Return the (X, Y) coordinate for the center point of the cell that contains the specified text.  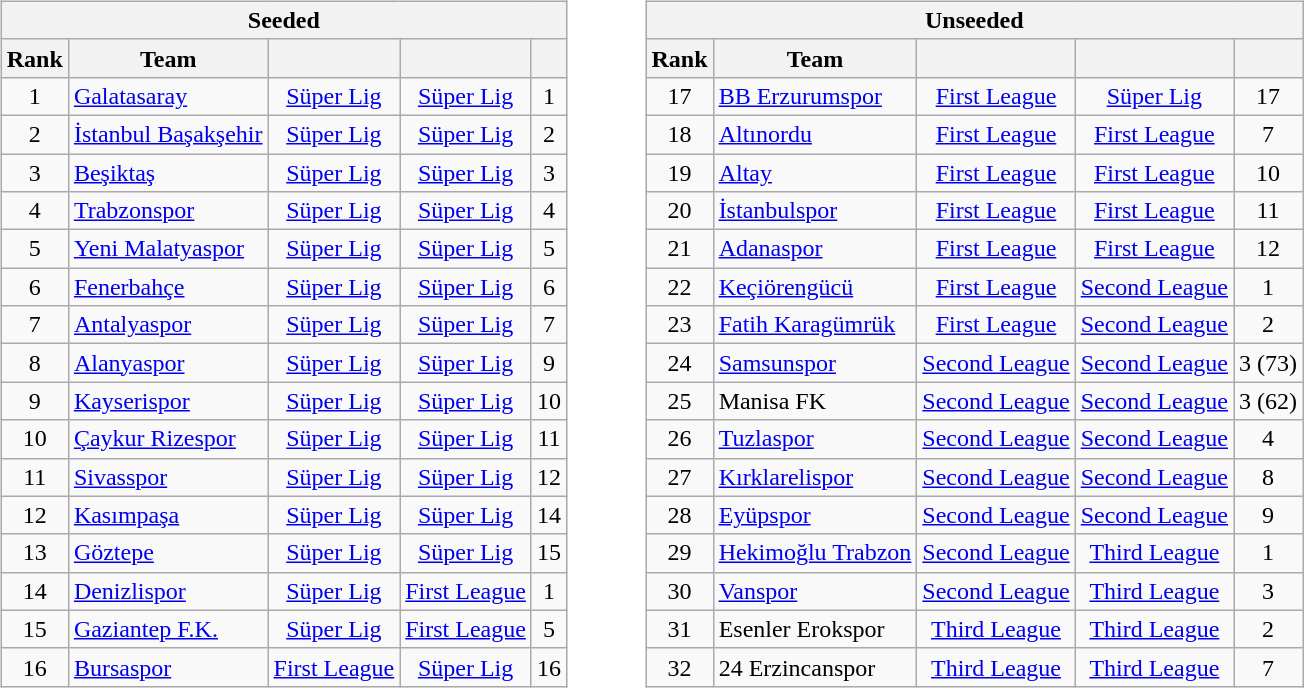
Altınordu (815, 134)
Manisa FK (815, 401)
24 Erzincanspor (815, 667)
31 (680, 629)
13 (34, 553)
Unseeded (974, 20)
Esenler Erokspor (815, 629)
Fenerbahçe (168, 287)
25 (680, 401)
21 (680, 249)
Sivasspor (168, 477)
Denizlispor (168, 591)
20 (680, 211)
Çaykur Rizespor (168, 439)
Vanspor (815, 591)
Fatih Karagümrük (815, 325)
Tuzlaspor (815, 439)
22 (680, 287)
18 (680, 134)
28 (680, 515)
Trabzonspor (168, 211)
Kırklarelispor (815, 477)
Hekimoğlu Trabzon (815, 553)
Yeni Malatyaspor (168, 249)
Antalyaspor (168, 325)
Galatasaray (168, 96)
3 (73) (1268, 363)
İstanbul Başakşehir (168, 134)
24 (680, 363)
Beşiktaş (168, 173)
Eyüpspor (815, 515)
Samsunspor (815, 363)
27 (680, 477)
19 (680, 173)
3 (62) (1268, 401)
Alanyaspor (168, 363)
23 (680, 325)
Kasımpaşa (168, 515)
Altay (815, 173)
32 (680, 667)
Kayserispor (168, 401)
Adanaspor (815, 249)
Göztepe (168, 553)
29 (680, 553)
BB Erzurumspor (815, 96)
Bursaspor (168, 667)
Gaziantep F.K. (168, 629)
26 (680, 439)
Seeded (284, 20)
İstanbulspor (815, 211)
Keçiörengücü (815, 287)
30 (680, 591)
